Determine the (x, y) coordinate at the center of the cell enclosing the given text.  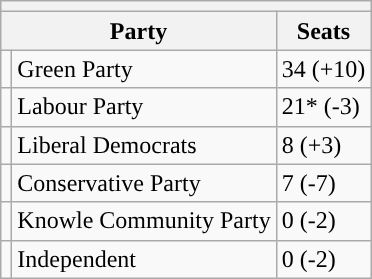
Independent (144, 259)
Knowle Community Party (144, 221)
21* (-3) (324, 107)
34 (+10) (324, 69)
Party (138, 31)
Liberal Democrats (144, 145)
Labour Party (144, 107)
Conservative Party (144, 183)
7 (-7) (324, 183)
8 (+3) (324, 145)
Seats (324, 31)
Green Party (144, 69)
